Pinpoint the cell where the given text exists, returning its (X, Y) midpoint coordinate. 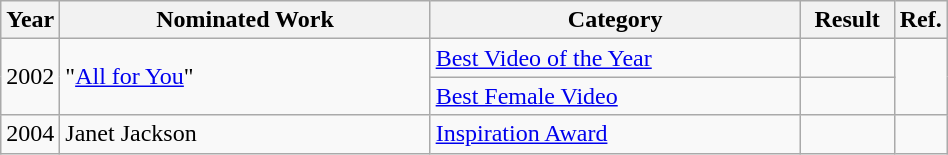
2002 (30, 77)
Inspiration Award (615, 134)
Nominated Work (245, 20)
Janet Jackson (245, 134)
"All for You" (245, 77)
2004 (30, 134)
Best Female Video (615, 96)
Ref. (920, 20)
Category (615, 20)
Best Video of the Year (615, 58)
Year (30, 20)
Result (847, 20)
